Pinpoint the cell where the given text exists, returning its [x, y] midpoint coordinate. 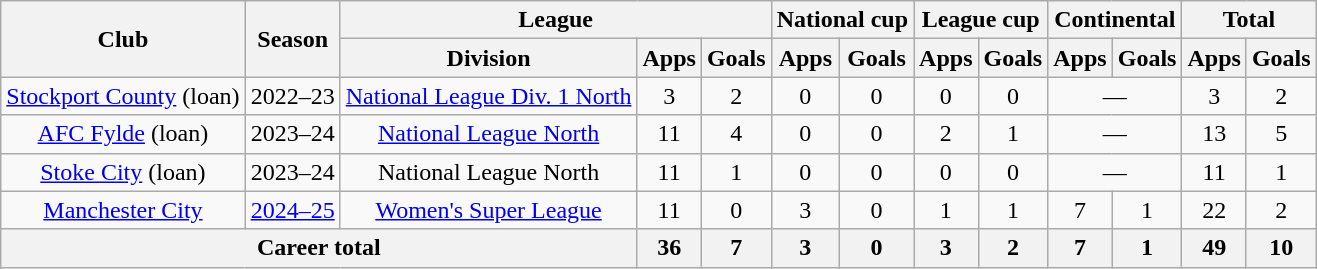
Season [292, 39]
Continental [1115, 20]
Total [1249, 20]
League [556, 20]
National cup [842, 20]
13 [1214, 134]
5 [1281, 134]
4 [736, 134]
Division [488, 58]
Stockport County (loan) [123, 96]
National League Div. 1 North [488, 96]
AFC Fylde (loan) [123, 134]
Stoke City (loan) [123, 172]
36 [669, 248]
49 [1214, 248]
League cup [981, 20]
10 [1281, 248]
22 [1214, 210]
Women's Super League [488, 210]
Career total [319, 248]
2024–25 [292, 210]
2022–23 [292, 96]
Club [123, 39]
Manchester City [123, 210]
